Pinpoint the cell where the given text exists, returning its (x, y) midpoint coordinate. 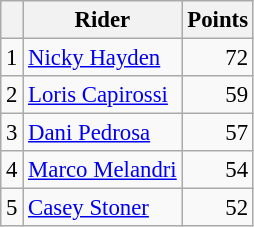
2 (12, 95)
Loris Capirossi (102, 95)
Casey Stoner (102, 208)
3 (12, 133)
4 (12, 170)
52 (218, 208)
Points (218, 20)
Marco Melandri (102, 170)
57 (218, 133)
5 (12, 208)
Rider (102, 20)
1 (12, 58)
72 (218, 58)
Nicky Hayden (102, 58)
Dani Pedrosa (102, 133)
59 (218, 95)
54 (218, 170)
